Provide the (X, Y) coordinate of the cell's center where the given text is located.  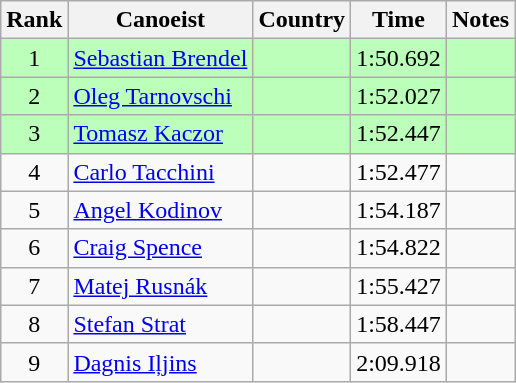
Tomasz Kaczor (160, 134)
Dagnis Iļjins (160, 362)
5 (34, 210)
1:52.477 (399, 172)
1:50.692 (399, 58)
1:54.187 (399, 210)
1:55.427 (399, 286)
Matej Rusnák (160, 286)
4 (34, 172)
Time (399, 20)
Angel Kodinov (160, 210)
Rank (34, 20)
2:09.918 (399, 362)
1:52.447 (399, 134)
2 (34, 96)
6 (34, 248)
8 (34, 324)
3 (34, 134)
Oleg Tarnovschi (160, 96)
7 (34, 286)
Country (302, 20)
Carlo Tacchini (160, 172)
Notes (480, 20)
1:58.447 (399, 324)
Canoeist (160, 20)
Sebastian Brendel (160, 58)
1 (34, 58)
1:54.822 (399, 248)
Stefan Strat (160, 324)
Craig Spence (160, 248)
9 (34, 362)
1:52.027 (399, 96)
